Pinpoint the cell where the given text exists, returning its (X, Y) midpoint coordinate. 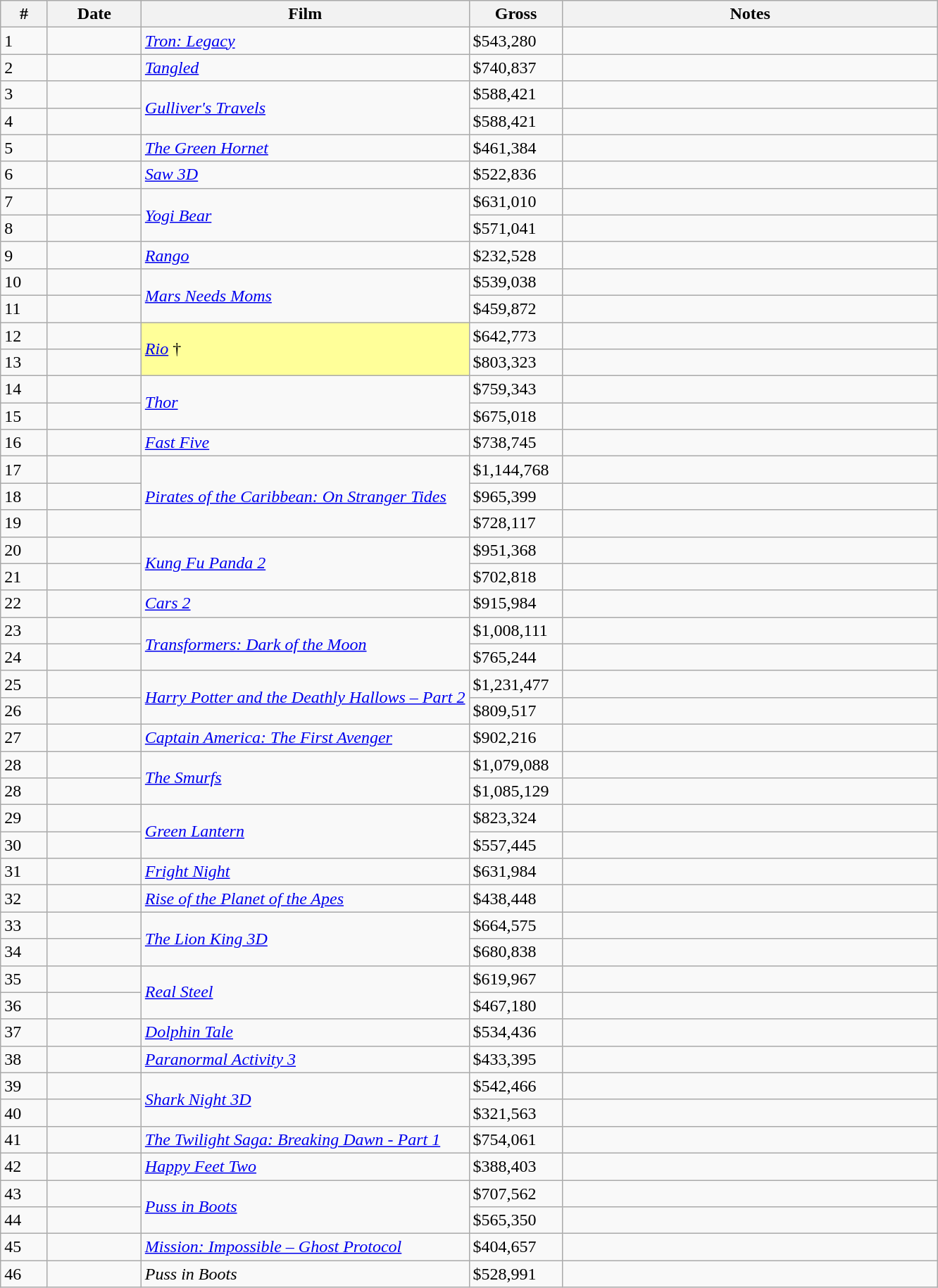
Dolphin Tale (305, 1032)
29 (24, 818)
$754,061 (515, 1139)
40 (24, 1113)
$565,350 (515, 1220)
30 (24, 845)
$642,773 (515, 336)
$803,323 (515, 363)
37 (24, 1032)
The Green Hornet (305, 148)
36 (24, 1006)
Fright Night (305, 872)
$461,384 (515, 148)
The Smurfs (305, 777)
16 (24, 443)
$738,745 (515, 443)
Yogi Bear (305, 215)
32 (24, 899)
$438,448 (515, 899)
Kung Fu Panda 2 (305, 563)
46 (24, 1274)
33 (24, 925)
9 (24, 255)
$388,403 (515, 1166)
$664,575 (515, 925)
Shark Night 3D (305, 1099)
$902,216 (515, 737)
Film (305, 14)
4 (24, 121)
$534,436 (515, 1032)
$680,838 (515, 952)
44 (24, 1220)
$321,563 (515, 1113)
31 (24, 872)
$702,818 (515, 577)
Thor (305, 403)
Tron: Legacy (305, 41)
$809,517 (515, 711)
Happy Feet Two (305, 1166)
Cars 2 (305, 604)
$965,399 (515, 496)
$1,008,111 (515, 630)
$522,836 (515, 175)
15 (24, 416)
Fast Five (305, 443)
42 (24, 1166)
$1,079,088 (515, 764)
Pirates of the Caribbean: On Stranger Tides (305, 496)
Harry Potter and the Deathly Hallows – Part 2 (305, 697)
$557,445 (515, 845)
5 (24, 148)
$1,231,477 (515, 684)
43 (24, 1194)
6 (24, 175)
$675,018 (515, 416)
21 (24, 577)
Rango (305, 255)
Saw 3D (305, 175)
Date (94, 14)
22 (24, 604)
$765,244 (515, 657)
$571,041 (515, 228)
$543,280 (515, 41)
$542,466 (515, 1086)
10 (24, 282)
Paranormal Activity 3 (305, 1059)
The Lion King 3D (305, 939)
# (24, 14)
$631,984 (515, 872)
Mission: Impossible – Ghost Protocol (305, 1247)
$528,991 (515, 1274)
13 (24, 363)
11 (24, 308)
35 (24, 979)
Green Lantern (305, 832)
45 (24, 1247)
25 (24, 684)
20 (24, 550)
$232,528 (515, 255)
$1,144,768 (515, 470)
$915,984 (515, 604)
$404,657 (515, 1247)
7 (24, 201)
Real Steel (305, 992)
34 (24, 952)
23 (24, 630)
$1,085,129 (515, 792)
17 (24, 470)
27 (24, 737)
Notes (750, 14)
12 (24, 336)
$951,368 (515, 550)
$759,343 (515, 389)
$728,117 (515, 523)
$467,180 (515, 1006)
38 (24, 1059)
2 (24, 68)
Rise of the Planet of the Apes (305, 899)
8 (24, 228)
Gross (515, 14)
Gulliver's Travels (305, 108)
19 (24, 523)
$539,038 (515, 282)
$707,562 (515, 1194)
$619,967 (515, 979)
$459,872 (515, 308)
$433,395 (515, 1059)
Tangled (305, 68)
1 (24, 41)
Captain America: The First Avenger (305, 737)
41 (24, 1139)
$631,010 (515, 201)
The Twilight Saga: Breaking Dawn - Part 1 (305, 1139)
39 (24, 1086)
Rio † (305, 349)
3 (24, 94)
18 (24, 496)
24 (24, 657)
$740,837 (515, 68)
Mars Needs Moms (305, 295)
$823,324 (515, 818)
14 (24, 389)
Transformers: Dark of the Moon (305, 644)
26 (24, 711)
